Return (X, Y) of the center of cell containing provided text 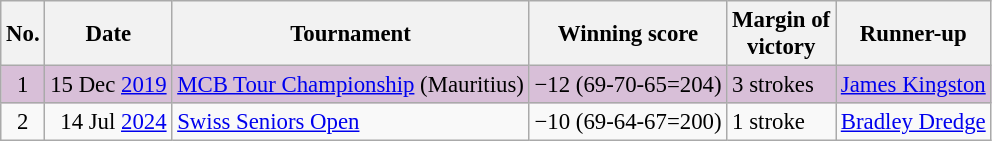
2 (23, 122)
3 strokes (782, 85)
15 Dec 2019 (108, 85)
No. (23, 34)
1 (23, 85)
Swiss Seniors Open (350, 122)
Tournament (350, 34)
MCB Tour Championship (Mauritius) (350, 85)
14 Jul 2024 (108, 122)
Runner-up (914, 34)
1 stroke (782, 122)
Date (108, 34)
Margin ofvictory (782, 34)
Winning score (628, 34)
Bradley Dredge (914, 122)
−10 (69-64-67=200) (628, 122)
−12 (69-70-65=204) (628, 85)
James Kingston (914, 85)
